Capture the cell that displays the provided text and extract its [x, y] central coordinate. 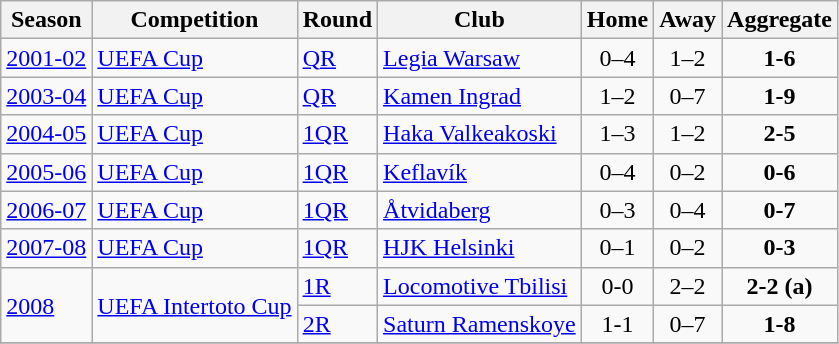
Saturn Ramenskoye [480, 324]
Åtvidaberg [480, 210]
Season [46, 20]
2007-08 [46, 248]
Home [617, 20]
2005-06 [46, 172]
2003-04 [46, 96]
1-1 [617, 324]
0–1 [617, 248]
0–3 [617, 210]
1R [337, 286]
Competition [194, 20]
1–3 [617, 134]
2–2 [688, 286]
UEFA Intertoto Cup [194, 305]
Round [337, 20]
2008 [46, 305]
0-0 [617, 286]
Club [480, 20]
0-3 [780, 248]
2006-07 [46, 210]
1-8 [780, 324]
2004-05 [46, 134]
Away [688, 20]
Kamen Ingrad [480, 96]
0-7 [780, 210]
Aggregate [780, 20]
0-6 [780, 172]
1-9 [780, 96]
2-2 (a) [780, 286]
2R [337, 324]
Haka Valkeakoski [480, 134]
1-6 [780, 58]
2001-02 [46, 58]
2-5 [780, 134]
HJK Helsinki [480, 248]
Legia Warsaw [480, 58]
Locomotive Tbilisi [480, 286]
Keflavík [480, 172]
